Search for the cell housing the specified text and yield its (x, y) center coordinate. 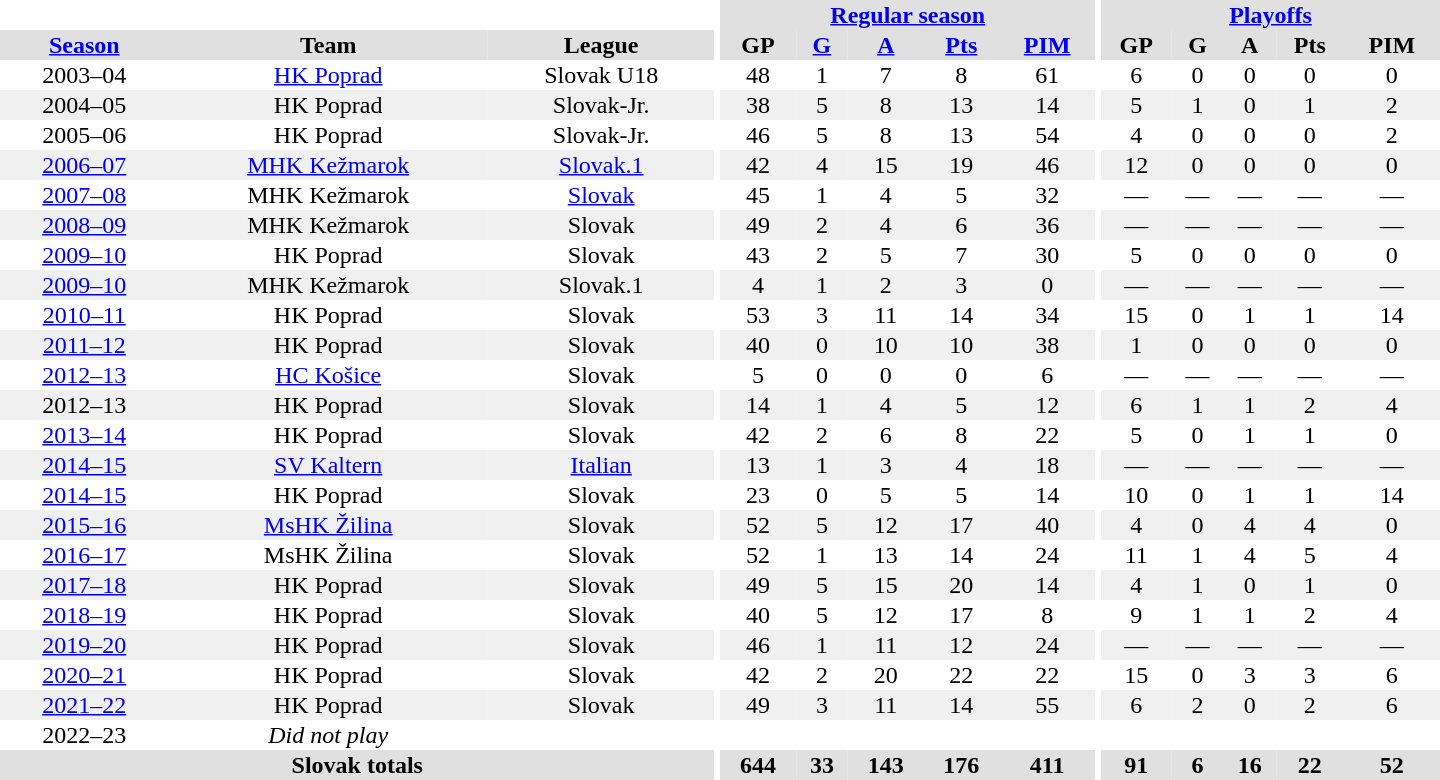
2005–06 (84, 135)
Season (84, 45)
2016–17 (84, 555)
2019–20 (84, 645)
2006–07 (84, 165)
Slovak U18 (602, 75)
33 (822, 765)
2013–14 (84, 435)
45 (758, 195)
2007–08 (84, 195)
2010–11 (84, 315)
HC Košice (328, 375)
54 (1047, 135)
2020–21 (84, 675)
61 (1047, 75)
2015–16 (84, 525)
Did not play (328, 735)
53 (758, 315)
Playoffs (1270, 15)
36 (1047, 225)
16 (1250, 765)
55 (1047, 705)
9 (1136, 615)
18 (1047, 465)
34 (1047, 315)
644 (758, 765)
Slovak totals (357, 765)
23 (758, 495)
League (602, 45)
48 (758, 75)
2003–04 (84, 75)
143 (886, 765)
2022–23 (84, 735)
Team (328, 45)
2018–19 (84, 615)
30 (1047, 255)
SV Kaltern (328, 465)
411 (1047, 765)
Italian (602, 465)
19 (962, 165)
32 (1047, 195)
43 (758, 255)
2017–18 (84, 585)
Regular season (908, 15)
2004–05 (84, 105)
2021–22 (84, 705)
91 (1136, 765)
176 (962, 765)
2008–09 (84, 225)
2011–12 (84, 345)
